Search for the cell housing the specified text and yield its (x, y) center coordinate. 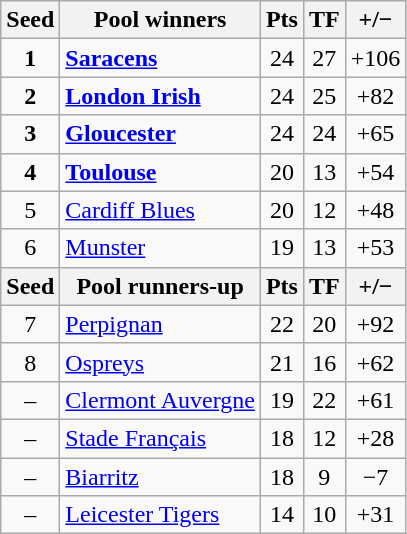
Pool winners (160, 20)
16 (324, 362)
1 (30, 58)
+106 (376, 58)
Cardiff Blues (160, 210)
+53 (376, 248)
5 (30, 210)
Biarritz (160, 477)
Pool runners-up (160, 286)
25 (324, 96)
Gloucester (160, 134)
+54 (376, 172)
8 (30, 362)
14 (282, 515)
6 (30, 248)
+82 (376, 96)
+62 (376, 362)
4 (30, 172)
Stade Français (160, 438)
+92 (376, 324)
7 (30, 324)
21 (282, 362)
+31 (376, 515)
−7 (376, 477)
+65 (376, 134)
+48 (376, 210)
3 (30, 134)
10 (324, 515)
Toulouse (160, 172)
Clermont Auvergne (160, 400)
Leicester Tigers (160, 515)
Ospreys (160, 362)
9 (324, 477)
London Irish (160, 96)
Saracens (160, 58)
+61 (376, 400)
Perpignan (160, 324)
+28 (376, 438)
Munster (160, 248)
2 (30, 96)
27 (324, 58)
